For the text-containing cell, return its midpoint in [X, Y] coordinate format. 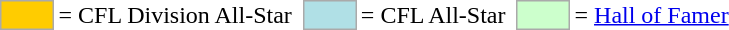
= CFL Division All-Star [175, 15]
= CFL All-Star [433, 15]
